Identify which cell holds the provided text, then report its [X, Y] central coordinate. 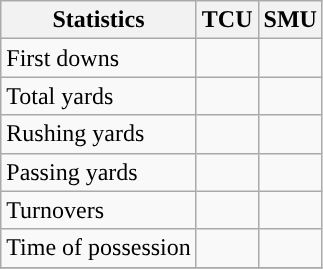
First downs [99, 58]
Time of possession [99, 248]
Total yards [99, 96]
Turnovers [99, 210]
Passing yards [99, 172]
TCU [227, 20]
SMU [290, 20]
Statistics [99, 20]
Rushing yards [99, 134]
